Provide the [x, y] coordinate of the cell's center where the given text is located.  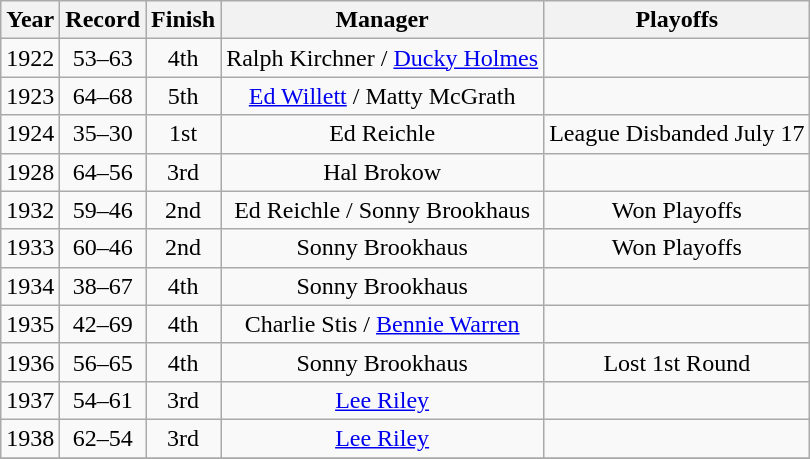
1st [184, 134]
Ralph Kirchner / Ducky Holmes [382, 58]
Record [103, 20]
1932 [30, 210]
64–68 [103, 96]
64–56 [103, 172]
Manager [382, 20]
1935 [30, 324]
60–46 [103, 248]
54–61 [103, 400]
League Disbanded July 17 [677, 134]
56–65 [103, 362]
Hal Brokow [382, 172]
1938 [30, 438]
53–63 [103, 58]
62–54 [103, 438]
1924 [30, 134]
1936 [30, 362]
Ed Reichle [382, 134]
38–67 [103, 286]
Charlie Stis / Bennie Warren [382, 324]
Ed Reichle / Sonny Brookhaus [382, 210]
5th [184, 96]
1923 [30, 96]
Ed Willett / Matty McGrath [382, 96]
35–30 [103, 134]
59–46 [103, 210]
Year [30, 20]
1937 [30, 400]
1928 [30, 172]
Lost 1st Round [677, 362]
1922 [30, 58]
1933 [30, 248]
Playoffs [677, 20]
42–69 [103, 324]
Finish [184, 20]
1934 [30, 286]
